From the cell containing the given text, extract its center point as (X, Y) coordinate. 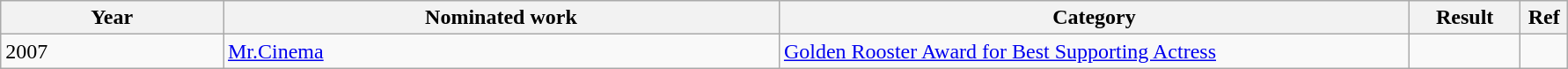
Mr.Cinema (502, 51)
Nominated work (502, 18)
Result (1465, 18)
Category (1094, 18)
Year (113, 18)
Ref (1544, 18)
Golden Rooster Award for Best Supporting Actress (1094, 51)
2007 (113, 51)
